Identify which cell holds the provided text, then report its [x, y] central coordinate. 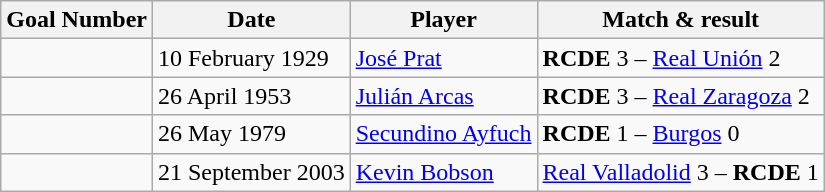
RCDE 1 – Burgos 0 [680, 134]
RCDE 3 – Real Unión 2 [680, 58]
Goal Number [77, 20]
Julián Arcas [444, 96]
Secundino Ayfuch [444, 134]
José Prat [444, 58]
Date [251, 20]
10 February 1929 [251, 58]
Match & result [680, 20]
Real Valladolid 3 – RCDE 1 [680, 172]
Player [444, 20]
21 September 2003 [251, 172]
26 April 1953 [251, 96]
26 May 1979 [251, 134]
Kevin Bobson [444, 172]
RCDE 3 – Real Zaragoza 2 [680, 96]
